Detect which cell encompasses the target text, then output its [X, Y] center coordinate. 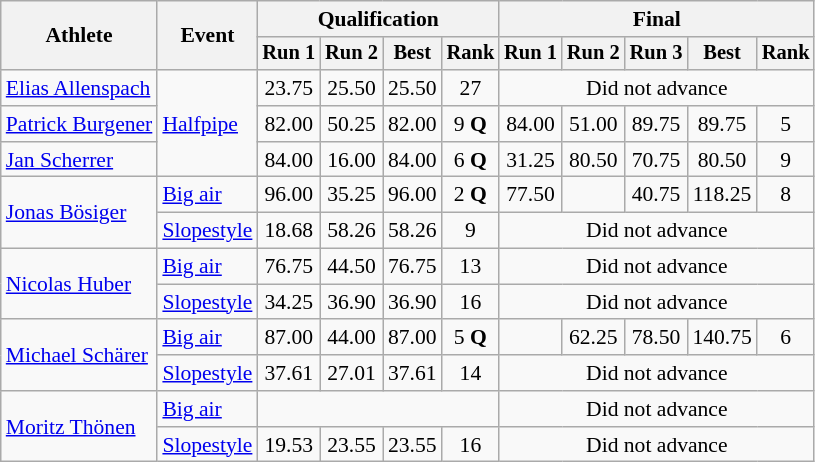
23.75 [288, 88]
40.75 [656, 195]
27 [471, 88]
Elias Allenspach [80, 88]
Patrick Burgener [80, 124]
34.25 [288, 302]
5 Q [471, 338]
35.25 [352, 195]
Jan Scherrer [80, 160]
44.00 [352, 338]
8 [786, 195]
51.00 [594, 124]
44.50 [352, 267]
14 [471, 373]
Michael Schärer [80, 356]
6 Q [471, 160]
5 [786, 124]
62.25 [594, 338]
118.25 [722, 195]
18.68 [288, 231]
Nicolas Huber [80, 284]
70.75 [656, 160]
27.01 [352, 373]
77.50 [530, 195]
Run 3 [656, 54]
140.75 [722, 338]
Event [207, 36]
Qualification [378, 19]
Final [656, 19]
Moritz Thönen [80, 426]
31.25 [530, 160]
Halfpipe [207, 124]
78.50 [656, 338]
16.00 [352, 160]
9 Q [471, 124]
6 [786, 338]
2 Q [471, 195]
13 [471, 267]
Jonas Bösiger [80, 212]
50.25 [352, 124]
Athlete [80, 36]
16 [471, 302]
